Determine the [x, y] coordinate at the center of the cell enclosing the given text.  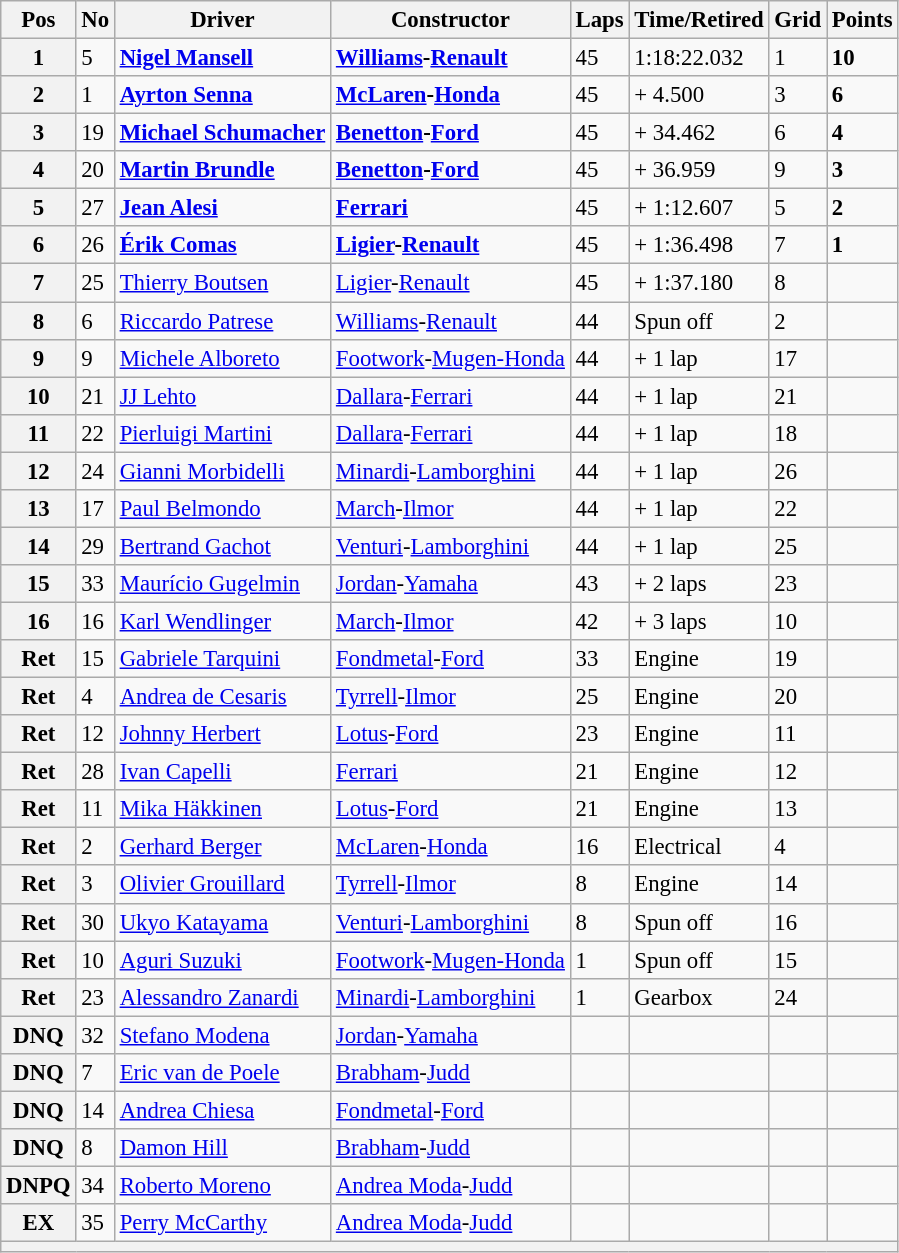
EX [38, 1223]
29 [95, 546]
Érik Comas [222, 245]
+ 3 laps [699, 621]
Stefano Modena [222, 1035]
JJ Lehto [222, 396]
34 [95, 1185]
35 [95, 1223]
Mika Häkkinen [222, 809]
Grid [798, 20]
Aguri Suzuki [222, 960]
Maurício Gugelmin [222, 584]
Michael Schumacher [222, 133]
Karl Wendlinger [222, 621]
Eric van de Poele [222, 1073]
Laps [600, 20]
No [95, 20]
+ 1:36.498 [699, 245]
27 [95, 208]
Roberto Moreno [222, 1185]
Points [862, 20]
Olivier Grouillard [222, 885]
Jean Alesi [222, 208]
1:18:22.032 [699, 58]
Constructor [451, 20]
Paul Belmondo [222, 509]
Pierluigi Martini [222, 433]
Gerhard Berger [222, 847]
Damon Hill [222, 1148]
+ 34.462 [699, 133]
Electrical [699, 847]
Ayrton Senna [222, 95]
Martin Brundle [222, 170]
Johnny Herbert [222, 734]
Ukyo Katayama [222, 922]
DNPQ [38, 1185]
Time/Retired [699, 20]
43 [600, 584]
Andrea de Cesaris [222, 697]
Thierry Boutsen [222, 283]
Bertrand Gachot [222, 546]
18 [798, 433]
+ 2 laps [699, 584]
Gabriele Tarquini [222, 659]
+ 36.959 [699, 170]
+ 1:37.180 [699, 283]
+ 1:12.607 [699, 208]
32 [95, 1035]
Riccardo Patrese [222, 321]
Gearbox [699, 997]
42 [600, 621]
Driver [222, 20]
Alessandro Zanardi [222, 997]
30 [95, 922]
Gianni Morbidelli [222, 471]
28 [95, 772]
Pos [38, 20]
Michele Alboreto [222, 358]
Ivan Capelli [222, 772]
Andrea Chiesa [222, 1110]
Nigel Mansell [222, 58]
+ 4.500 [699, 95]
Perry McCarthy [222, 1223]
